Capture the cell that displays the provided text and extract its (X, Y) central coordinate. 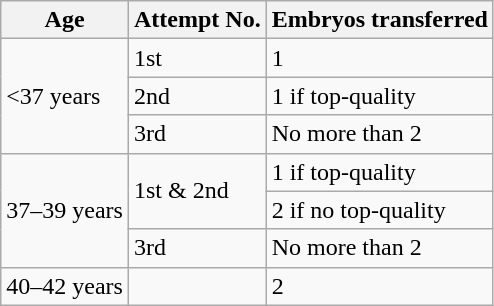
Attempt No. (197, 20)
Embryos transferred (380, 20)
40–42 years (65, 286)
2 if no top-quality (380, 210)
<37 years (65, 96)
Age (65, 20)
1st & 2nd (197, 191)
1st (197, 58)
2 (380, 286)
37–39 years (65, 210)
1 (380, 58)
2nd (197, 96)
